For the text-containing cell, return its midpoint in (X, Y) coordinate format. 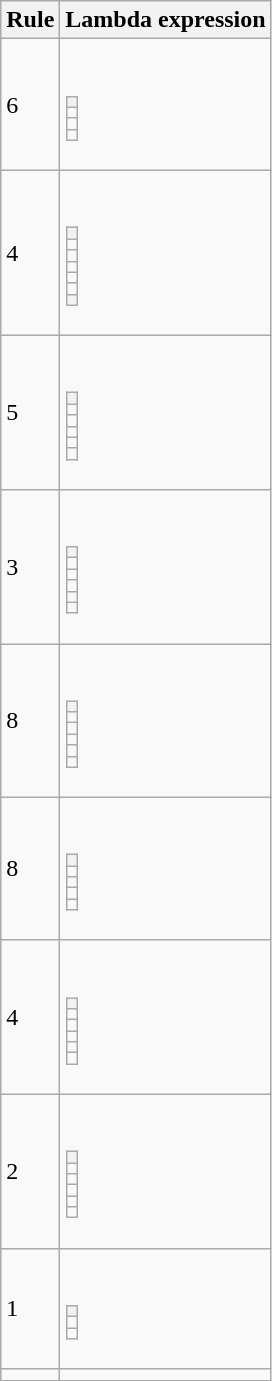
Rule (30, 20)
1 (30, 1308)
3 (30, 567)
5 (30, 413)
2 (30, 1171)
6 (30, 105)
Lambda expression (166, 20)
